Return the (x, y) coordinate for the center point of the cell that contains the specified text.  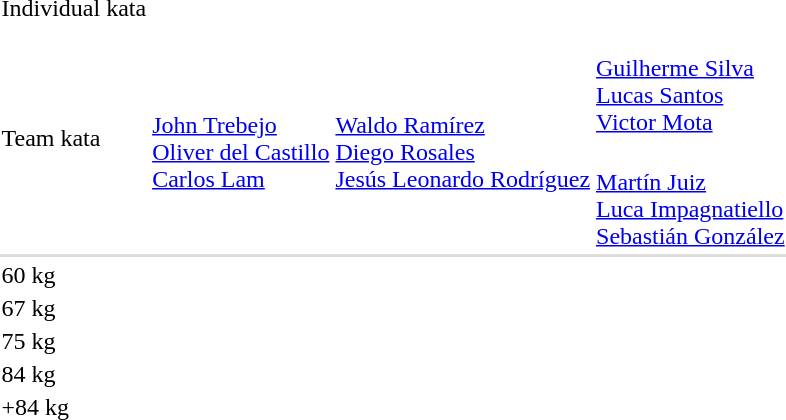
67 kg (74, 308)
75 kg (74, 341)
John TrebejoOliver del CastilloCarlos Lam (241, 138)
84 kg (74, 374)
60 kg (74, 275)
Team kata (74, 138)
Waldo RamírezDiego RosalesJesús Leonardo Rodríguez (463, 138)
